Extract the (X, Y) coordinate from the center of the cell holding the provided text.  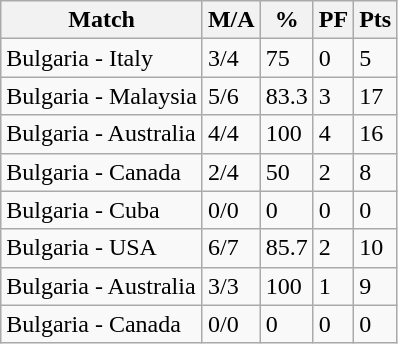
% (286, 20)
5 (376, 58)
5/6 (231, 96)
Bulgaria - Cuba (102, 210)
9 (376, 286)
Bulgaria - USA (102, 248)
10 (376, 248)
2/4 (231, 172)
75 (286, 58)
Bulgaria - Italy (102, 58)
17 (376, 96)
1 (333, 286)
4 (333, 134)
3 (333, 96)
M/A (231, 20)
8 (376, 172)
83.3 (286, 96)
6/7 (231, 248)
3/4 (231, 58)
85.7 (286, 248)
PF (333, 20)
3/3 (231, 286)
4/4 (231, 134)
50 (286, 172)
Pts (376, 20)
Bulgaria - Malaysia (102, 96)
16 (376, 134)
Match (102, 20)
